Locate the cell with the specified text and output its (X, Y) center coordinate. 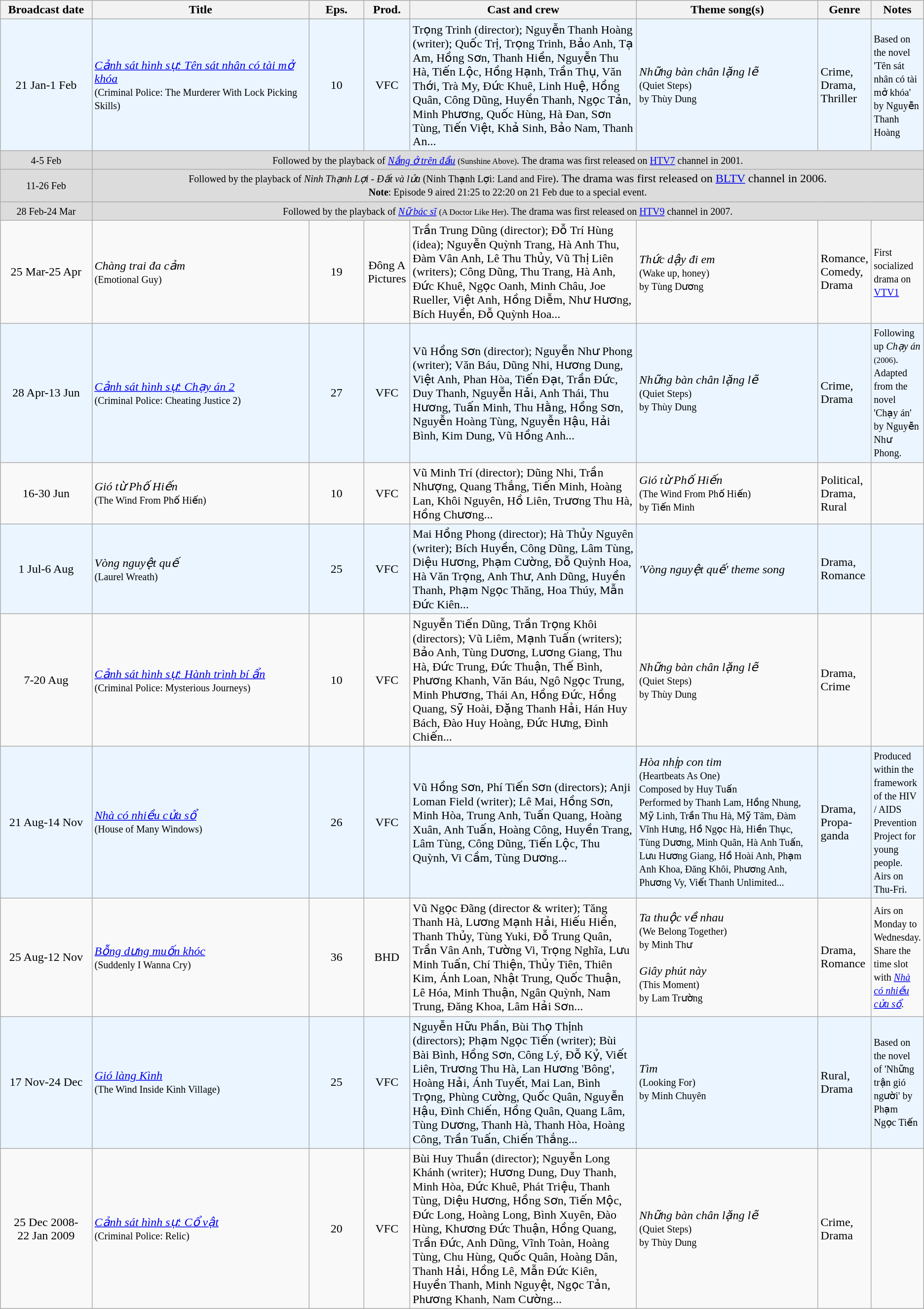
Thức dậy đi em (Wake up, honey)by Tùng Dương (728, 272)
Genre (845, 10)
Following up Chạy án (2006).Adapted from the novel 'Chạy án' by Nguyễn Như Phong. (897, 393)
Produced within the framework of the HIV / AIDS Prevention Project for young people.Airs on Thu-Fri. (897, 822)
21 Jan-1 Feb (46, 85)
Based on the novel 'Tên sát nhân có tài mở khóa' by Nguyễn Thanh Hoàng (897, 85)
Cảnh sát hình sự: Tên sát nhân có tài mở khóa (Criminal Police: The Murderer With Lock Picking Skills) (200, 85)
19 (337, 272)
Vũ Minh Trí (director); Dũng Nhi, Trần Nhượng, Quang Thắng, Tiến Minh, Hoàng Lan, Khôi Nguyên, Hồ Liên, Trương Thu Hà, Hồng Chương... (523, 493)
1 Jul-6 Aug (46, 569)
Gió làng Kình (The Wind Inside Kình Village) (200, 1082)
Cast and crew (523, 10)
Followed by the playback of Nữ bác sĩ (A Doctor Like Her). The drama was first released on HTV9 channel in 2007. (507, 211)
28 Feb-24 Mar (46, 211)
Based on the novel of 'Những trận gió người' by Phạm Ngọc Tiến (897, 1082)
Ta thuộc về nhau (We Belong Together)by Minh ThưGiây phút này (This Moment)by Lam Trường (728, 957)
Crime, Drama, Thriller (845, 85)
Gió từ Phố Hiến (The Wind From Phố Hiến)by Tiến Minh (728, 493)
Followed by the playback of Nắng ở trên đầu (Sunshine Above). The drama was first released on HTV7 channel in 2001. (507, 160)
Romance, Comedy, Drama (845, 272)
BHD (387, 957)
25 Dec 2008-22 Jan 2009 (46, 1229)
Rural, Drama (845, 1082)
21 Aug-14 Nov (46, 822)
Chàng trai đa cảm (Emotional Guy) (200, 272)
Cảnh sát hình sự: Hành trình bí ẩn (Criminal Police: Mysterious Journeys) (200, 680)
Notes (897, 10)
26 (337, 822)
First socialized drama on VTV1 (897, 272)
Tìm (Looking For)by Minh Chuyên (728, 1082)
25 Aug-12 Nov (46, 957)
27 (337, 393)
Prod. (387, 10)
Bỗng dưng muốn khóc (Suddenly I Wanna Cry) (200, 957)
7-20 Aug (46, 680)
Political, Drama, Rural (845, 493)
25 Mar-25 Apr (46, 272)
16-30 Jun (46, 493)
17 Nov-24 Dec (46, 1082)
Airs on Monday to Wednesday.Share the time slot with Nhà có nhiều cửa sổ. (897, 957)
Cảnh sát hình sự: Chạy án 2 (Criminal Police: Cheating Justice 2) (200, 393)
Gió từ Phố Hiến (The Wind From Phố Hiến) (200, 493)
Đông A Pictures (387, 272)
'Vòng nguyệt quế' theme song (728, 569)
Drama, Propa-ganda (845, 822)
Eps. (337, 10)
20 (337, 1229)
Cảnh sát hình sự: Cổ vật (Criminal Police: Relic) (200, 1229)
Drama, Crime (845, 680)
Broadcast date (46, 10)
Title (200, 10)
4-5 Feb (46, 160)
28 Apr-13 Jun (46, 393)
Theme song(s) (728, 10)
Nhà có nhiều cửa sổ (House of Many Windows) (200, 822)
Vòng nguyệt quế (Laurel Wreath) (200, 569)
11-26 Feb (46, 186)
36 (337, 957)
